Locate the cell with the specified text and output its (X, Y) center coordinate. 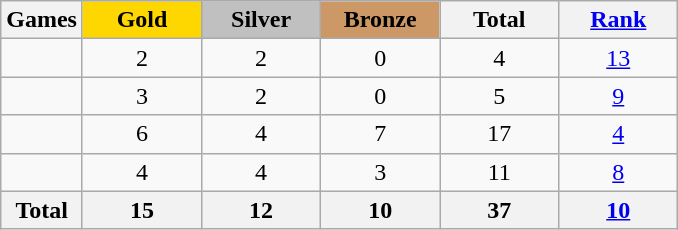
Rank (618, 20)
Games (42, 20)
37 (500, 210)
7 (380, 134)
15 (142, 210)
9 (618, 96)
13 (618, 58)
Bronze (380, 20)
6 (142, 134)
17 (500, 134)
8 (618, 172)
12 (262, 210)
Gold (142, 20)
5 (500, 96)
11 (500, 172)
Silver (262, 20)
